Determine the [X, Y] coordinate at the center of the cell enclosing the given text.  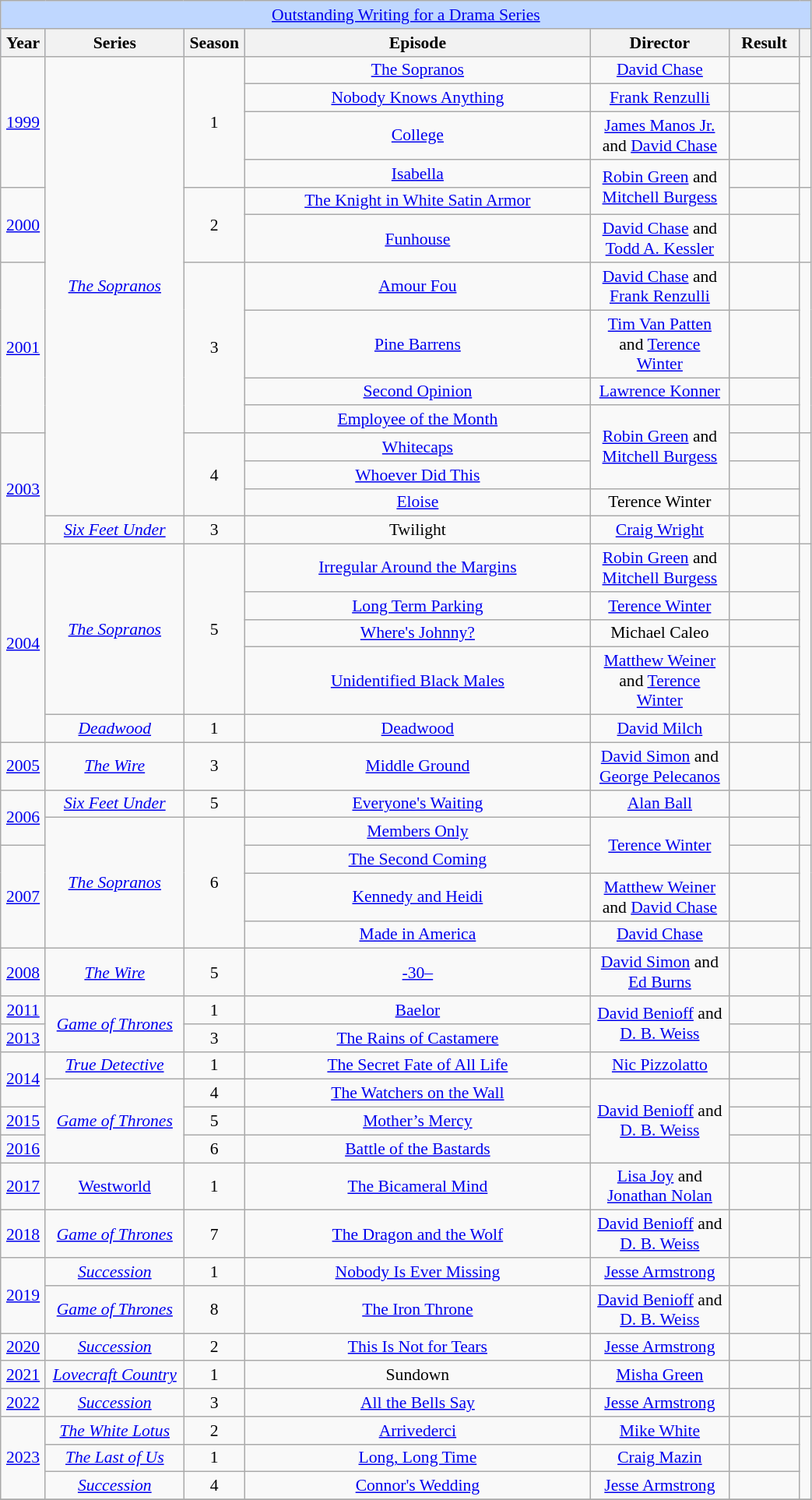
True Detective [114, 1065]
Twilight [417, 530]
2015 [23, 1121]
2020 [23, 1347]
2014 [23, 1079]
2018 [23, 1234]
2023 [23, 1458]
James Manos Jr. and David Chase [660, 136]
Mike White [660, 1431]
Where's Johnny? [417, 633]
Alan Ball [660, 804]
Series [114, 43]
David Milch [660, 729]
Outstanding Writing for a Drama Series [406, 15]
This Is Not for Tears [417, 1347]
Tim Van Patten and Terence Winter [660, 344]
David Chase and Todd A. Kessler [660, 238]
The Iron Throne [417, 1310]
2011 [23, 1010]
Matthew Weiner and Terence Winter [660, 681]
2006 [23, 818]
1999 [23, 121]
Employee of the Month [417, 420]
Michael Caleo [660, 633]
The Bicameral Mind [417, 1187]
Middle Ground [417, 766]
Lawrence Konner [660, 392]
Long Term Parking [417, 606]
2008 [23, 972]
2004 [23, 643]
Second Opinion [417, 392]
Made in America [417, 935]
Whoever Did This [417, 475]
David Simon and George Pelecanos [660, 766]
2021 [23, 1375]
All the Bells Say [417, 1403]
2001 [23, 347]
The White Lotus [114, 1431]
Irregular Around the Margins [417, 569]
Baelor [417, 1010]
The Secret Fate of All Life [417, 1065]
Director [660, 43]
Nobody Is Ever Missing [417, 1272]
The Rains of Castamere [417, 1038]
Mother’s Mercy [417, 1121]
Nic Pizzolatto [660, 1065]
Westworld [114, 1187]
Arrivederci [417, 1431]
Funhouse [417, 238]
2005 [23, 766]
Battle of the Bastards [417, 1149]
David Chase and Frank Renzulli [660, 287]
Connor's Wedding [417, 1486]
Frank Renzulli [660, 98]
Result [765, 43]
Craig Mazin [660, 1458]
Matthew Weiner and David Chase [660, 897]
Whitecaps [417, 447]
Unidentified Black Males [417, 681]
The Second Coming [417, 860]
Long, Long Time [417, 1458]
Amour Fou [417, 287]
8 [214, 1310]
2016 [23, 1149]
-30– [417, 972]
Nobody Knows Anything [417, 98]
Season [214, 43]
Year [23, 43]
2019 [23, 1296]
2017 [23, 1187]
The Watchers on the Wall [417, 1093]
7 [214, 1234]
Lovecraft Country [114, 1375]
2003 [23, 488]
2022 [23, 1403]
2000 [23, 224]
Craig Wright [660, 530]
Members Only [417, 832]
Isabella [417, 174]
College [417, 136]
The Last of Us [114, 1458]
Lisa Joy and Jonathan Nolan [660, 1187]
Sundown [417, 1375]
Episode [417, 43]
Kennedy and Heidi [417, 897]
Everyone's Waiting [417, 804]
The Dragon and the Wolf [417, 1234]
2013 [23, 1038]
Pine Barrens [417, 344]
David Simon and Ed Burns [660, 972]
Misha Green [660, 1375]
Eloise [417, 502]
2007 [23, 897]
The Knight in White Satin Armor [417, 201]
